Determine the (x, y) coordinate at the center of the cell enclosing the given text.  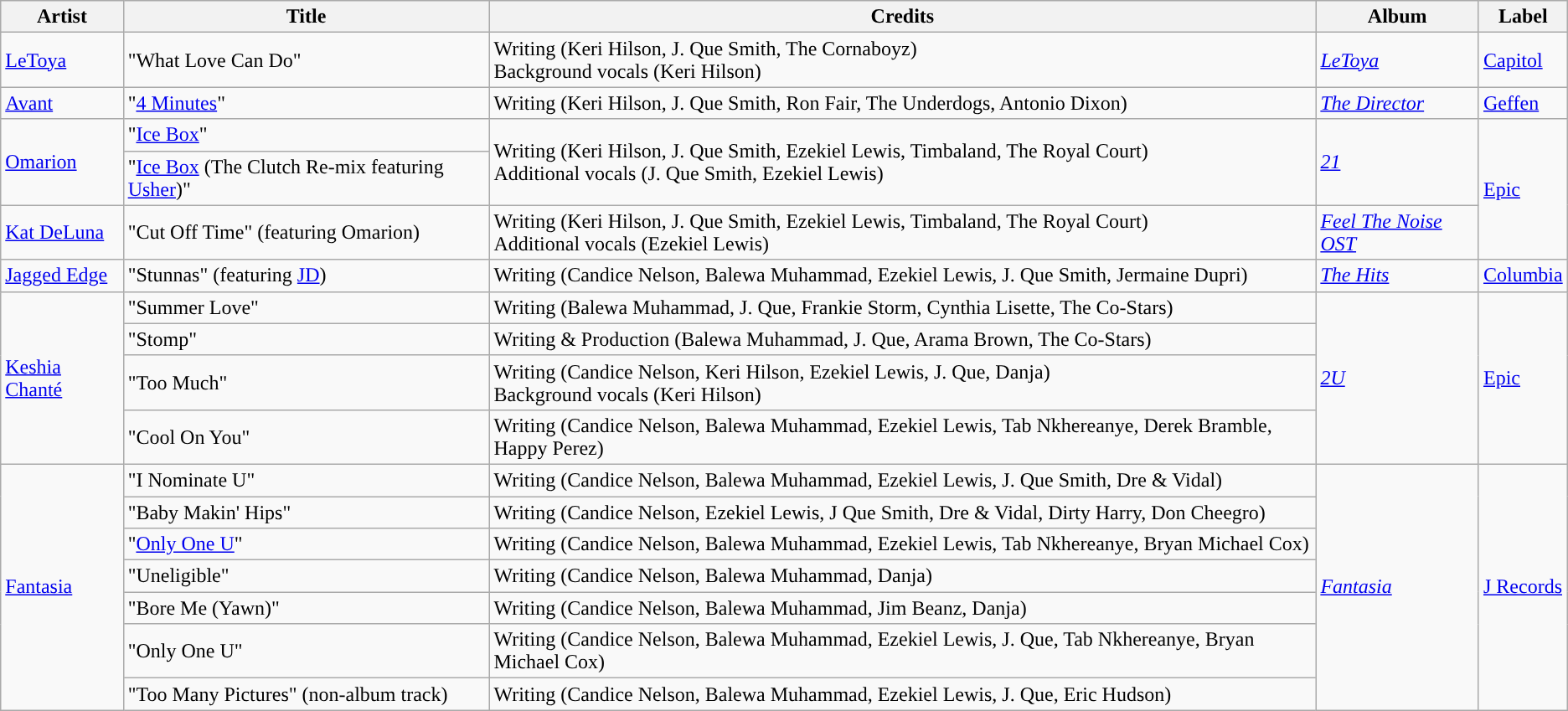
"Stomp" (307, 339)
Artist (62, 17)
Credits (903, 17)
Writing (Keri Hilson, J. Que Smith, Ron Fair, The Underdogs, Antonio Dixon) (903, 103)
21 (1397, 162)
Writing & Production (Balewa Muhammad, J. Que, Arama Brown, The Co-Stars) (903, 339)
Writing (Candice Nelson, Balewa Muhammad, Danja) (903, 576)
Jagged Edge (62, 276)
Title (307, 17)
"Ice Box" (307, 135)
"Bore Me (Yawn)" (307, 608)
Writing (Candice Nelson, Balewa Muhammad, Ezekiel Lewis, J. Que Smith, Dre & Vidal) (903, 480)
"What Love Can Do" (307, 60)
"Stunnas" (featuring JD) (307, 276)
Writing (Keri Hilson, J. Que Smith, The Cornaboyz) Background vocals (Keri Hilson) (903, 60)
"I Nominate U" (307, 480)
The Hits (1397, 276)
Writing (Candice Nelson, Balewa Muhammad, Jim Beanz, Danja) (903, 608)
J Records (1523, 586)
"Too Many Pictures" (non-album track) (307, 694)
Writing (Candice Nelson, Balewa Muhammad, Ezekiel Lewis, Tab Nkhereanye, Bryan Michael Cox) (903, 544)
"Cut Off Time" (featuring Omarion) (307, 233)
Writing (Candice Nelson, Balewa Muhammad, Ezekiel Lewis, J. Que, Eric Hudson) (903, 694)
Avant (62, 103)
Album (1397, 17)
"Baby Makin' Hips" (307, 512)
"4 Minutes" (307, 103)
"Too Much" (307, 382)
"Uneligible" (307, 576)
Writing (Candice Nelson, Keri Hilson, Ezekiel Lewis, J. Que, Danja) Background vocals (Keri Hilson) (903, 382)
Kat DeLuna (62, 233)
Writing (Candice Nelson, Balewa Muhammad, Ezekiel Lewis, J. Que, Tab Nkhereanye, Bryan Michael Cox) (903, 652)
The Director (1397, 103)
"Cool On You" (307, 437)
Keshia Chanté (62, 378)
Writing (Candice Nelson, Balewa Muhammad, Ezekiel Lewis, J. Que Smith, Jermaine Dupri) (903, 276)
Writing (Candice Nelson, Balewa Muhammad, Ezekiel Lewis, Tab Nkhereanye, Derek Bramble, Happy Perez) (903, 437)
Geffen (1523, 103)
Omarion (62, 162)
Writing (Candice Nelson, Ezekiel Lewis, J Que Smith, Dre & Vidal, Dirty Harry, Don Cheegro) (903, 512)
"Ice Box (The Clutch Re-mix featuring Usher)" (307, 178)
Feel The Noise OST (1397, 233)
Writing (Balewa Muhammad, J. Que, Frankie Storm, Cynthia Lisette, The Co-Stars) (903, 307)
Writing (Keri Hilson, J. Que Smith, Ezekiel Lewis, Timbaland, The Royal Court) Additional vocals (Ezekiel Lewis) (903, 233)
Label (1523, 17)
Columbia (1523, 276)
"Summer Love" (307, 307)
Writing (Keri Hilson, J. Que Smith, Ezekiel Lewis, Timbaland, The Royal Court) Additional vocals (J. Que Smith, Ezekiel Lewis) (903, 162)
2U (1397, 378)
Capitol (1523, 60)
